Capture the cell that displays the provided text and extract its [X, Y] central coordinate. 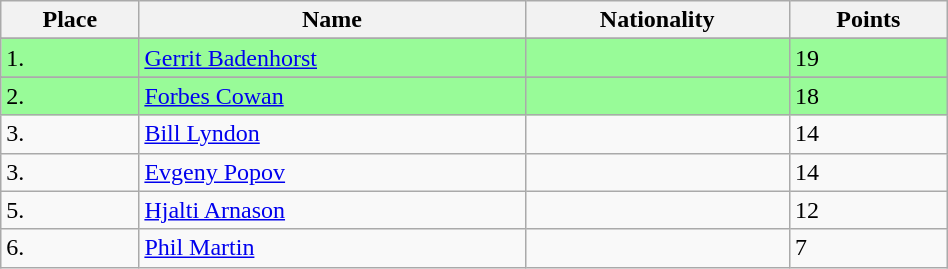
Phil Martin [332, 248]
Place [70, 20]
18 [868, 96]
Points [868, 20]
19 [868, 58]
Hjalti Arnason [332, 210]
7 [868, 248]
Bill Lyndon [332, 134]
Name [332, 20]
Forbes Cowan [332, 96]
6. [70, 248]
1. [70, 58]
2. [70, 96]
Nationality [657, 20]
5. [70, 210]
12 [868, 210]
Gerrit Badenhorst [332, 58]
Evgeny Popov [332, 172]
